Find where the given text appears and provide that cell's center as (x, y) coordinate. 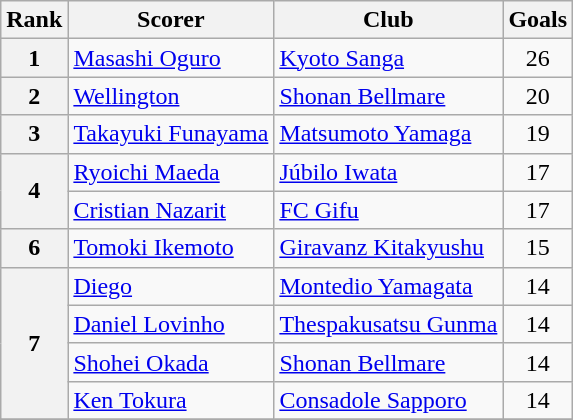
Scorer (171, 20)
4 (34, 191)
Matsumoto Yamaga (388, 134)
Consadole Sapporo (388, 400)
Júbilo Iwata (388, 172)
Kyoto Sanga (388, 58)
3 (34, 134)
Ryoichi Maeda (171, 172)
Club (388, 20)
20 (538, 96)
Rank (34, 20)
Shohei Okada (171, 362)
Goals (538, 20)
26 (538, 58)
15 (538, 248)
2 (34, 96)
Montedio Yamagata (388, 286)
Giravanz Kitakyushu (388, 248)
7 (34, 343)
1 (34, 58)
Tomoki Ikemoto (171, 248)
6 (34, 248)
Cristian Nazarit (171, 210)
Ken Tokura (171, 400)
Wellington (171, 96)
Masashi Oguro (171, 58)
19 (538, 134)
Diego (171, 286)
Thespakusatsu Gunma (388, 324)
Takayuki Funayama (171, 134)
FC Gifu (388, 210)
Daniel Lovinho (171, 324)
